Detect which cell encompasses the target text, then output its (x, y) center coordinate. 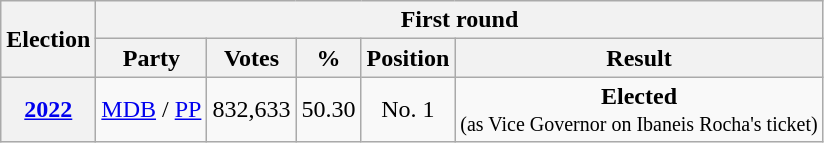
Party (152, 58)
Elected(as Vice Governor on Ibaneis Rocha's ticket) (639, 110)
Position (408, 58)
Election (48, 39)
Votes (252, 58)
First round (460, 20)
Result (639, 58)
No. 1 (408, 110)
MDB / PP (152, 110)
50.30 (328, 110)
832,633 (252, 110)
2022 (48, 110)
% (328, 58)
